Determine the (X, Y) coordinate at the center of the cell enclosing the given text.  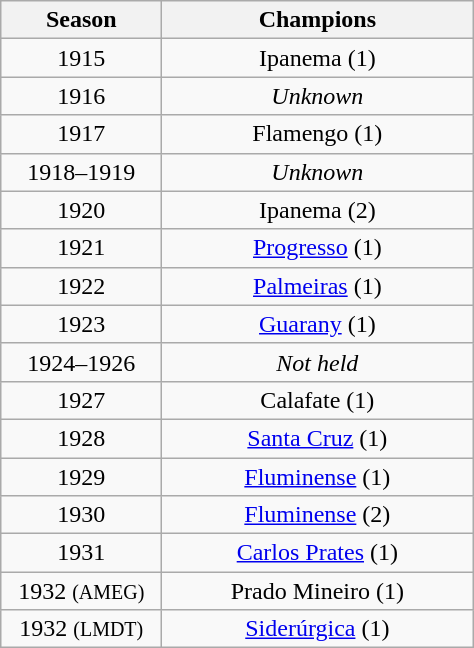
Ipanema (1) (318, 58)
1920 (82, 210)
Palmeiras (1) (318, 286)
Ipanema (2) (318, 210)
Season (82, 20)
Progresso (1) (318, 248)
1924–1926 (82, 362)
1931 (82, 553)
1921 (82, 248)
Not held (318, 362)
1927 (82, 400)
1923 (82, 324)
Santa Cruz (1) (318, 438)
1929 (82, 477)
1916 (82, 96)
Flamengo (1) (318, 134)
1918–1919 (82, 172)
1928 (82, 438)
Prado Mineiro (1) (318, 591)
1932 (AMEG) (82, 591)
1932 (LMDT) (82, 629)
1930 (82, 515)
Champions (318, 20)
1922 (82, 286)
Calafate (1) (318, 400)
Carlos Prates (1) (318, 553)
1915 (82, 58)
1917 (82, 134)
Siderúrgica (1) (318, 629)
Guarany (1) (318, 324)
Fluminense (2) (318, 515)
Fluminense (1) (318, 477)
